Extract the (X, Y) coordinate from the center of the cell holding the provided text.  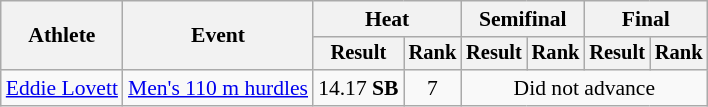
14.17 SB (358, 88)
Semifinal (522, 19)
Athlete (62, 36)
Event (218, 36)
Final (646, 19)
Heat (387, 19)
7 (433, 88)
Did not advance (584, 88)
Eddie Lovett (62, 88)
Men's 110 m hurdles (218, 88)
